Search for the cell housing the specified text and yield its (X, Y) center coordinate. 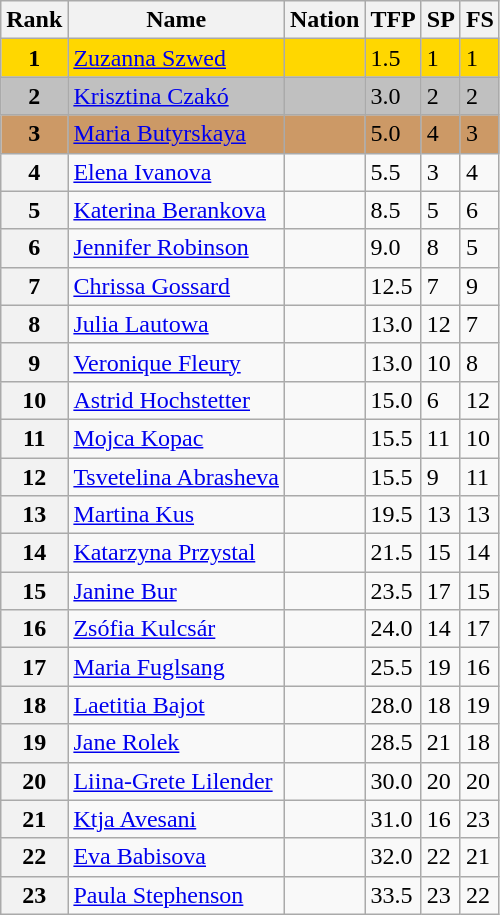
Maria Butyrskaya (176, 134)
FS (480, 20)
28.0 (393, 705)
21.5 (393, 553)
Name (176, 20)
Jane Rolek (176, 743)
SP (440, 20)
Maria Fuglsang (176, 667)
Astrid Hochstetter (176, 400)
8.5 (393, 210)
31.0 (393, 819)
5.5 (393, 172)
Eva Babisova (176, 857)
Katerina Berankova (176, 210)
Janine Bur (176, 591)
19.5 (393, 515)
Ktja Avesani (176, 819)
TFP (393, 20)
12.5 (393, 286)
9.0 (393, 248)
Veronique Fleury (176, 362)
3.0 (393, 96)
Katarzyna Przystal (176, 553)
28.5 (393, 743)
Mojca Kopac (176, 438)
23.5 (393, 591)
5.0 (393, 134)
Laetitia Bajot (176, 705)
Martina Kus (176, 515)
Paula Stephenson (176, 895)
24.0 (393, 629)
Julia Lautowa (176, 324)
Rank (34, 20)
Zuzanna Szwed (176, 58)
30.0 (393, 781)
32.0 (393, 857)
Elena Ivanova (176, 172)
Liina-Grete Lilender (176, 781)
Nation (325, 20)
25.5 (393, 667)
Jennifer Robinson (176, 248)
Krisztina Czakó (176, 96)
33.5 (393, 895)
Zsófia Kulcsár (176, 629)
1.5 (393, 58)
15.0 (393, 400)
Tsvetelina Abrasheva (176, 477)
Chrissa Gossard (176, 286)
